Return the (x, y) coordinate for the center point of the cell that contains the specified text.  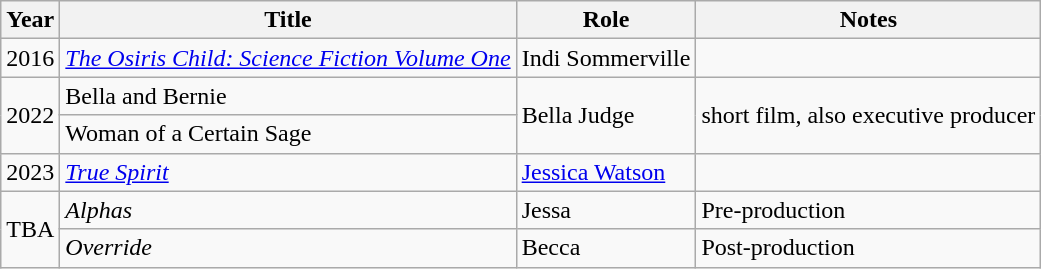
The Osiris Child: Science Fiction Volume One (288, 58)
Bella and Bernie (288, 96)
short film, also executive producer (868, 115)
Alphas (288, 210)
2016 (30, 58)
Role (606, 20)
TBA (30, 229)
True Spirit (288, 172)
Year (30, 20)
Indi Sommerville (606, 58)
Jessica Watson (606, 172)
Bella Judge (606, 115)
Notes (868, 20)
2023 (30, 172)
Title (288, 20)
Woman of a Certain Sage (288, 134)
Pre-production (868, 210)
Becca (606, 248)
Jessa (606, 210)
Post-production (868, 248)
2022 (30, 115)
Override (288, 248)
